From the cell containing the given text, extract its center point as [X, Y] coordinate. 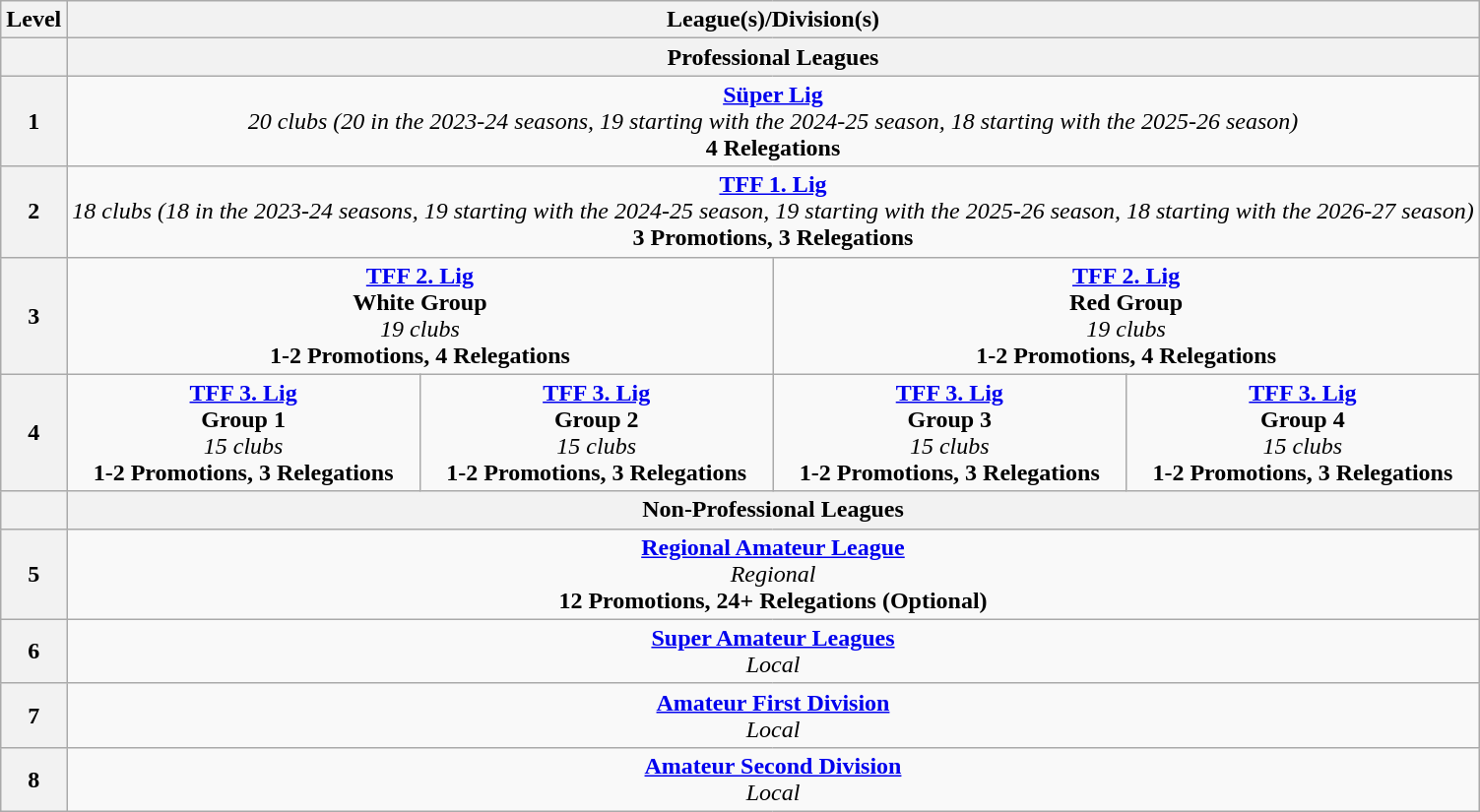
Süper Lig 20 clubs (20 in the 2023-24 seasons, 19 starting with the 2024-25 season, 18 starting with the 2025-26 season)4 Relegations [773, 121]
TFF 3. LigGroup 115 clubs1-2 Promotions, 3 Relegations [244, 433]
6 [33, 652]
4 [33, 433]
TFF 3. LigGroup 415 clubs1-2 Promotions, 3 Relegations [1304, 433]
Regional Amateur LeagueRegional12 Promotions, 24+ Relegations (Optional) [773, 574]
3 [33, 315]
Non-Professional Leagues [773, 510]
Professional Leagues [773, 57]
1 [33, 121]
7 [33, 715]
Amateur Second DivisionLocal [773, 780]
League(s)/Division(s) [773, 20]
TFF 2. LigWhite Group19 clubs1-2 Promotions, 4 Relegations [419, 315]
2 [33, 212]
Level [33, 20]
TFF 3. LigGroup 215 clubs1-2 Promotions, 3 Relegations [597, 433]
5 [33, 574]
Super Amateur LeaguesLocal [773, 652]
8 [33, 780]
TFF 3. LigGroup 315 clubs1-2 Promotions, 3 Relegations [949, 433]
TFF 2. LigRed Group19 clubs1-2 Promotions, 4 Relegations [1126, 315]
Amateur First DivisionLocal [773, 715]
